Find where the given text appears and provide that cell's center as (x, y) coordinate. 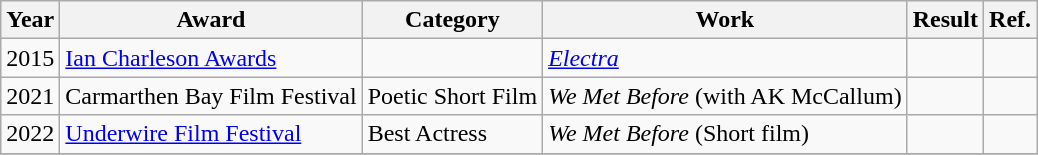
We Met Before (with AK McCallum) (726, 96)
2021 (30, 96)
2022 (30, 134)
Year (30, 20)
Ref. (1010, 20)
We Met Before (Short film) (726, 134)
Award (211, 20)
Best Actress (452, 134)
Electra (726, 58)
Underwire Film Festival (211, 134)
2015 (30, 58)
Ian Charleson Awards (211, 58)
Poetic Short Film (452, 96)
Work (726, 20)
Category (452, 20)
Carmarthen Bay Film Festival (211, 96)
Result (945, 20)
